Capture the cell that displays the provided text and extract its (x, y) central coordinate. 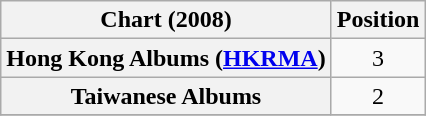
2 (378, 96)
Chart (2008) (166, 20)
Taiwanese Albums (166, 96)
3 (378, 58)
Hong Kong Albums (HKRMA) (166, 58)
Position (378, 20)
